Capture the cell that displays the provided text and extract its [x, y] central coordinate. 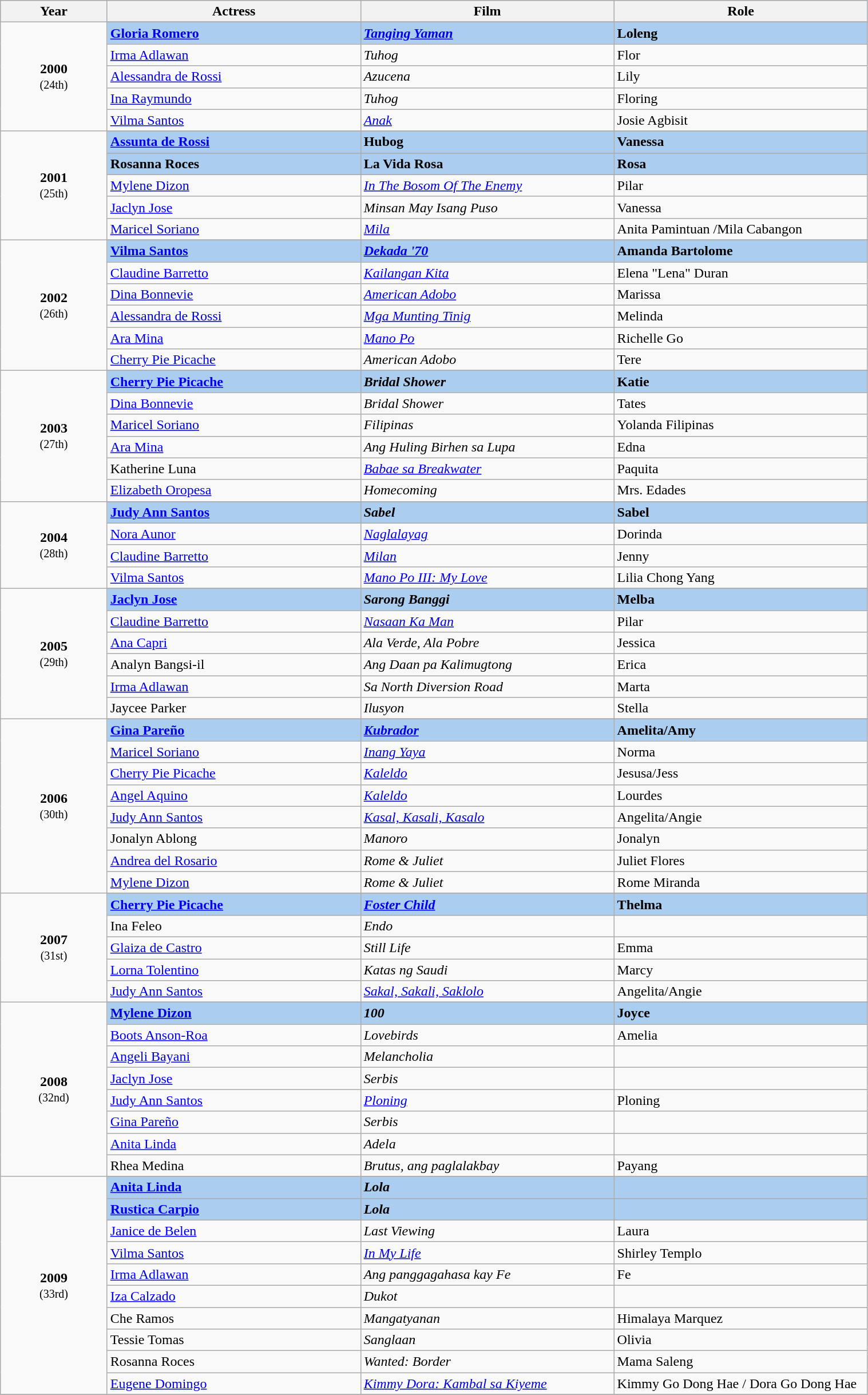
Rome Miranda [740, 882]
Stella [740, 708]
Andrea del Rosario [233, 861]
Lourdes [740, 795]
Jessica [740, 643]
Angel Aquino [233, 795]
Nasaan Ka Man [487, 621]
Gloria Romero [233, 33]
Dorinda [740, 534]
Adela [487, 1144]
Ala Verde, Ala Pobre [487, 643]
In The Bosom Of The Enemy [487, 185]
Norma [740, 752]
Role [740, 11]
Actress [233, 11]
Amelia [740, 1035]
Filipinas [487, 425]
Kailangan Kita [487, 273]
Melancholia [487, 1057]
Tates [740, 403]
Jonalyn [740, 839]
Naglalayag [487, 534]
Mano Po III: My Love [487, 577]
Amanda Bartolome [740, 251]
Marta [740, 687]
Melinda [740, 316]
Azucena [487, 77]
Rustica Carpio [233, 1209]
Amelita/Amy [740, 730]
In My Life [487, 1253]
Homecoming [487, 490]
Marissa [740, 295]
Jonalyn Ablong [233, 839]
Dukot [487, 1296]
Manoro [487, 839]
Analyn Bangsi-il [233, 665]
2004(28th) [54, 545]
Olivia [740, 1340]
2002(26th) [54, 305]
Eugene Domingo [233, 1384]
Hubog [487, 142]
Elizabeth Oropesa [233, 490]
Josie Agbisit [740, 120]
Ina Feleo [233, 926]
Sakal, Sakali, Saklolo [487, 992]
Ina Raymundo [233, 98]
Mila [487, 229]
Kubrador [487, 730]
Lily [740, 77]
Jesusa/Jess [740, 774]
2001(25th) [54, 185]
Janice de Belen [233, 1231]
Nora Aunor [233, 534]
100 [487, 1013]
Ang panggagahasa kay Fe [487, 1274]
Elena "Lena" Duran [740, 273]
Lorna Tolentino [233, 970]
Boots Anson-Roa [233, 1035]
Inang Yaya [487, 752]
Loleng [740, 33]
Anak [487, 120]
Mano Po [487, 338]
Year [54, 11]
Kasal, Kasali, Kasalo [487, 817]
Tere [740, 360]
2003(27th) [54, 436]
Endo [487, 926]
Laura [740, 1231]
Ana Capri [233, 643]
Melba [740, 599]
Anita Pamintuan /Mila Cabangon [740, 229]
Katie [740, 382]
Iza Calzado [233, 1296]
Foster Child [487, 904]
2005(29th) [54, 653]
Edna [740, 447]
Yolanda Filipinas [740, 425]
Joyce [740, 1013]
Film [487, 11]
Mrs. Edades [740, 490]
Kimmy Go Dong Hae / Dora Go Dong Hae [740, 1384]
Mama Saleng [740, 1362]
Dekada '70 [487, 251]
Lilia Chong Yang [740, 577]
Ilusyon [487, 708]
2007(31st) [54, 948]
Himalaya Marquez [740, 1318]
Milan [487, 556]
Erica [740, 665]
Floring [740, 98]
Emma [740, 948]
Jaycee Parker [233, 708]
Still Life [487, 948]
2000(24th) [54, 77]
Kimmy Dora: Kambal sa Kiyeme [487, 1384]
Glaiza de Castro [233, 948]
Katas ng Saudi [487, 970]
La Vida Rosa [487, 164]
2006(30th) [54, 806]
Sarong Banggi [487, 599]
Tessie Tomas [233, 1340]
Katherine Luna [233, 469]
Che Ramos [233, 1318]
Babae sa Breakwater [487, 469]
Marcy [740, 970]
Angeli Bayani [233, 1057]
Juliet Flores [740, 861]
Wanted: Border [487, 1362]
2009(33rd) [54, 1285]
Sanglaan [487, 1340]
Tanging Yaman [487, 33]
Rosa [740, 164]
Last Viewing [487, 1231]
Thelma [740, 904]
Assunta de Rossi [233, 142]
Flor [740, 55]
Brutus, ang paglalakbay [487, 1166]
Minsan May Isang Puso [487, 207]
Paquita [740, 469]
Payang [740, 1166]
Mga Munting Tinig [487, 316]
Lovebirds [487, 1035]
Sa North Diversion Road [487, 687]
Mangatyanan [487, 1318]
Fe [740, 1274]
Jenny [740, 556]
2008(32nd) [54, 1089]
Ang Daan pa Kalimugtong [487, 665]
Richelle Go [740, 338]
Shirley Templo [740, 1253]
Ang Huling Birhen sa Lupa [487, 447]
Rhea Medina [233, 1166]
